For the text-containing cell, return its midpoint in [x, y] coordinate format. 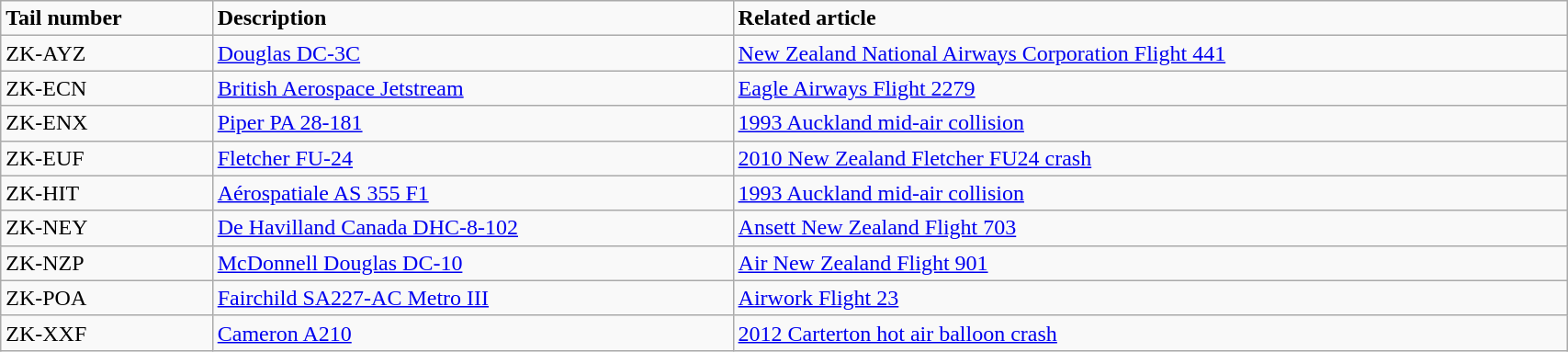
ZK-EUF [107, 158]
Related article [1150, 18]
De Havilland Canada DHC-8-102 [472, 228]
New Zealand National Airways Corporation Flight 441 [1150, 53]
ZK-ENX [107, 123]
ZK-NZP [107, 263]
Airwork Flight 23 [1150, 298]
Aérospatiale AS 355 F1 [472, 193]
Fairchild SA227-AC Metro III [472, 298]
British Aerospace Jetstream [472, 88]
ZK-AYZ [107, 53]
2012 Carterton hot air balloon crash [1150, 333]
Ansett New Zealand Flight 703 [1150, 228]
2010 New Zealand Fletcher FU24 crash [1150, 158]
Description [472, 18]
ZK-ECN [107, 88]
ZK-NEY [107, 228]
Douglas DC-3C [472, 53]
Fletcher FU-24 [472, 158]
ZK-HIT [107, 193]
ZK-POA [107, 298]
Eagle Airways Flight 2279 [1150, 88]
Piper PA 28-181 [472, 123]
McDonnell Douglas DC-10 [472, 263]
ZK-XXF [107, 333]
Cameron A210 [472, 333]
Tail number [107, 18]
Air New Zealand Flight 901 [1150, 263]
